Determine the [x, y] coordinate at the center of the cell enclosing the given text.  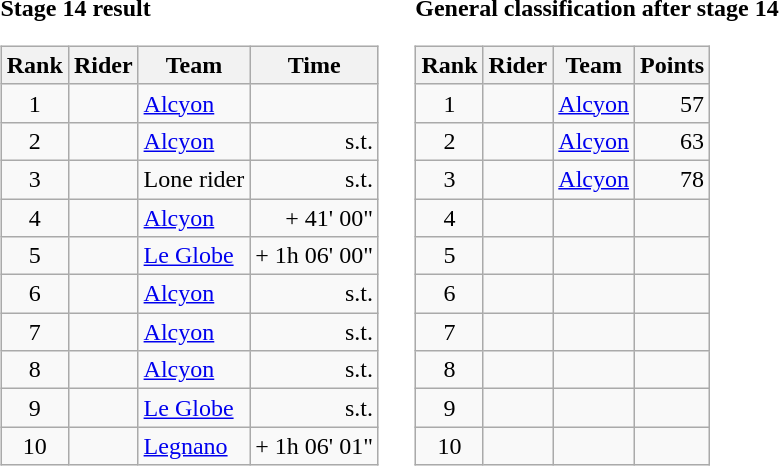
Points [672, 65]
63 [672, 141]
Lone rider [194, 179]
+ 1h 06' 01" [314, 446]
57 [672, 103]
Legnano [194, 446]
Time [314, 65]
78 [672, 179]
+ 41' 00" [314, 217]
+ 1h 06' 00" [314, 256]
